Pinpoint the cell where the given text exists, returning its (X, Y) midpoint coordinate. 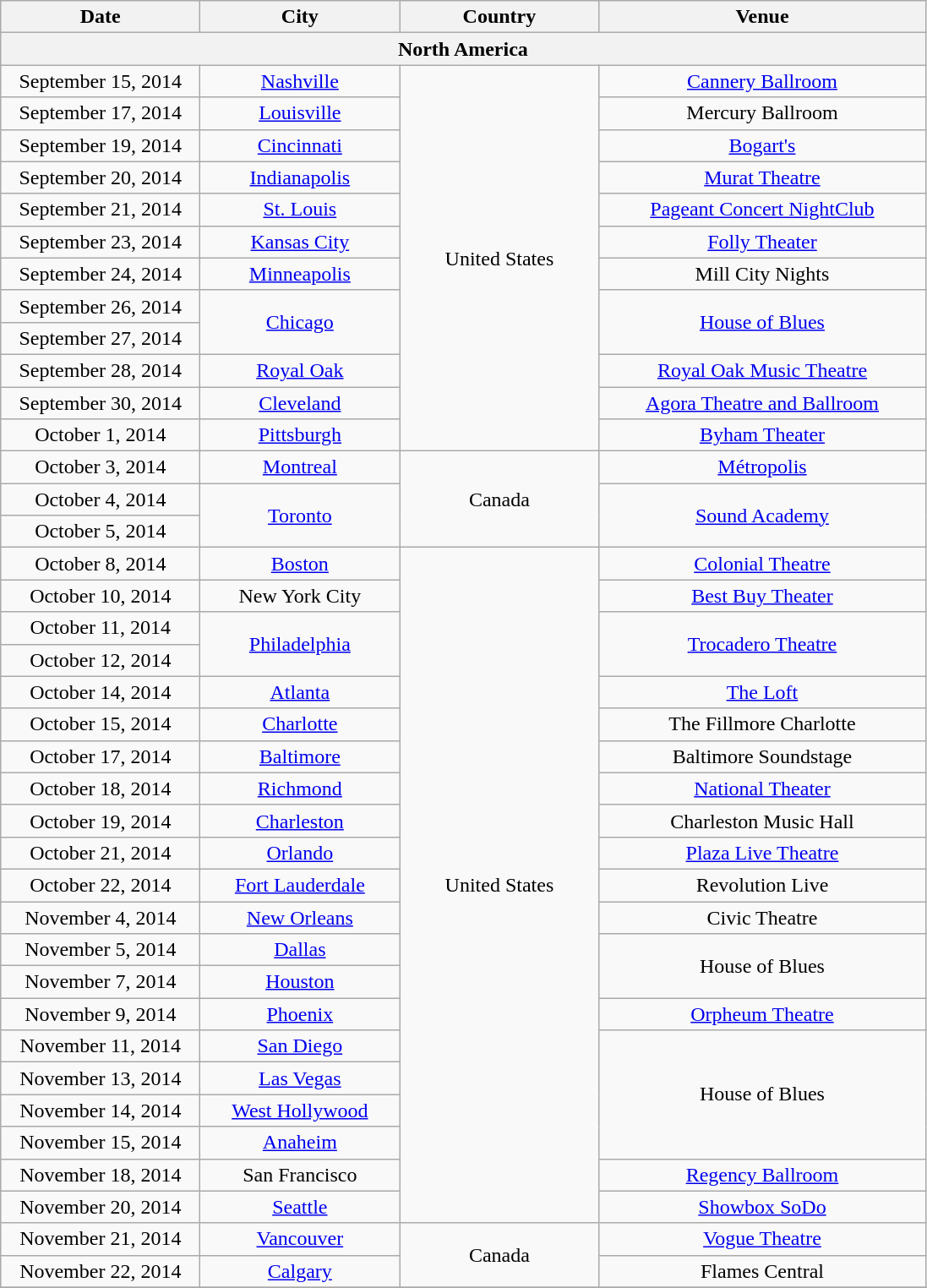
Phoenix (300, 1014)
Vogue Theatre (762, 1239)
September 28, 2014 (101, 370)
West Hollywood (300, 1111)
Flames Central (762, 1271)
New York City (300, 596)
Kansas City (300, 242)
Houston (300, 982)
Colonial Theatre (762, 564)
November 5, 2014 (101, 950)
November 9, 2014 (101, 1014)
September 26, 2014 (101, 306)
Fort Lauderdale (300, 885)
Folly Theater (762, 242)
Chicago (300, 322)
October 11, 2014 (101, 628)
September 20, 2014 (101, 177)
October 5, 2014 (101, 532)
Charleston (300, 821)
Country (499, 17)
September 15, 2014 (101, 81)
Richmond (300, 789)
Charleston Music Hall (762, 821)
Minneapolis (300, 274)
September 21, 2014 (101, 210)
September 17, 2014 (101, 113)
Pageant Concert NightClub (762, 210)
San Francisco (300, 1175)
Nashville (300, 81)
Orpheum Theatre (762, 1014)
Royal Oak (300, 370)
Toronto (300, 516)
Orlando (300, 853)
Venue (762, 17)
Revolution Live (762, 885)
Mercury Ballroom (762, 113)
October 1, 2014 (101, 435)
October 19, 2014 (101, 821)
Montreal (300, 467)
San Diego (300, 1046)
Atlanta (300, 692)
October 10, 2014 (101, 596)
September 24, 2014 (101, 274)
St. Louis (300, 210)
The Fillmore Charlotte (762, 724)
Mill City Nights (762, 274)
Sound Academy (762, 516)
Civic Theatre (762, 917)
September 23, 2014 (101, 242)
Best Buy Theater (762, 596)
Date (101, 17)
October 22, 2014 (101, 885)
October 17, 2014 (101, 756)
Cincinnati (300, 145)
Las Vegas (300, 1078)
Boston (300, 564)
Cannery Ballroom (762, 81)
October 14, 2014 (101, 692)
Royal Oak Music Theatre (762, 370)
Agora Theatre and Ballroom (762, 403)
November 21, 2014 (101, 1239)
Trocadero Theatre (762, 644)
Regency Ballroom (762, 1175)
November 18, 2014 (101, 1175)
Charlotte (300, 724)
Louisville (300, 113)
October 4, 2014 (101, 499)
Métropolis (762, 467)
October 21, 2014 (101, 853)
November 4, 2014 (101, 917)
Seattle (300, 1207)
November 14, 2014 (101, 1111)
Showbox SoDo (762, 1207)
Plaza Live Theatre (762, 853)
November 20, 2014 (101, 1207)
November 13, 2014 (101, 1078)
Byham Theater (762, 435)
October 3, 2014 (101, 467)
Baltimore Soundstage (762, 756)
October 12, 2014 (101, 660)
Cleveland (300, 403)
November 15, 2014 (101, 1143)
National Theater (762, 789)
September 30, 2014 (101, 403)
October 18, 2014 (101, 789)
Calgary (300, 1271)
November 11, 2014 (101, 1046)
November 7, 2014 (101, 982)
Bogart's (762, 145)
New Orleans (300, 917)
The Loft (762, 692)
Indianapolis (300, 177)
Pittsburgh (300, 435)
October 15, 2014 (101, 724)
September 19, 2014 (101, 145)
Philadelphia (300, 644)
October 8, 2014 (101, 564)
Murat Theatre (762, 177)
September 27, 2014 (101, 338)
November 22, 2014 (101, 1271)
Anaheim (300, 1143)
North America (463, 49)
Baltimore (300, 756)
City (300, 17)
Vancouver (300, 1239)
Dallas (300, 950)
